Locate the cell with the specified text and output its (X, Y) center coordinate. 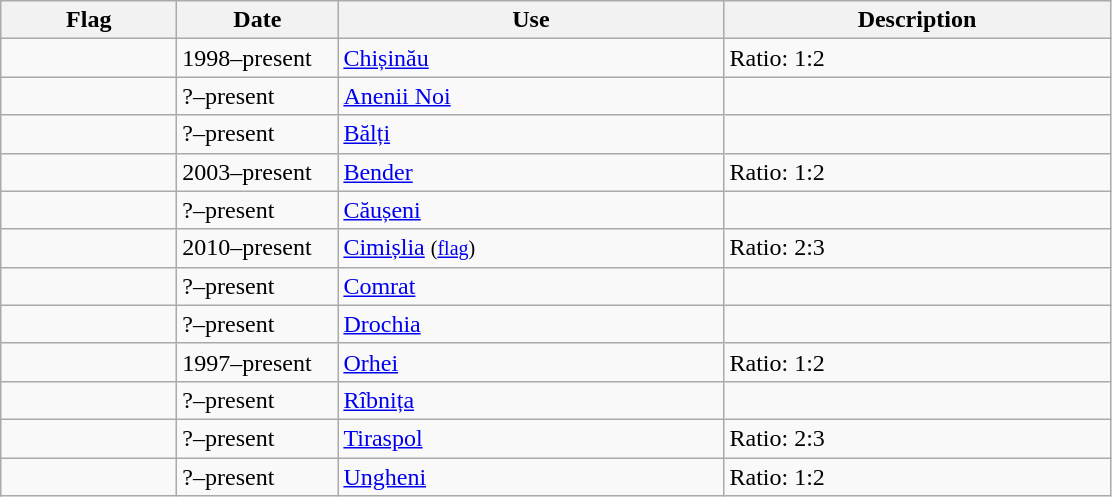
Bender (531, 172)
Orhei (531, 362)
Chișinău (531, 58)
1997–present (258, 362)
2003–present (258, 172)
Description (917, 20)
Comrat (531, 286)
Use (531, 20)
Drochia (531, 324)
Flag (89, 20)
Cimișlia (flag) (531, 248)
Bălți (531, 134)
Ungheni (531, 477)
1998–present (258, 58)
Tiraspol (531, 438)
Date (258, 20)
Rîbnița (531, 400)
2010–present (258, 248)
Anenii Noi (531, 96)
Căușeni (531, 210)
